Provide the (x, y) coordinate of the cell's center where the given text is located.  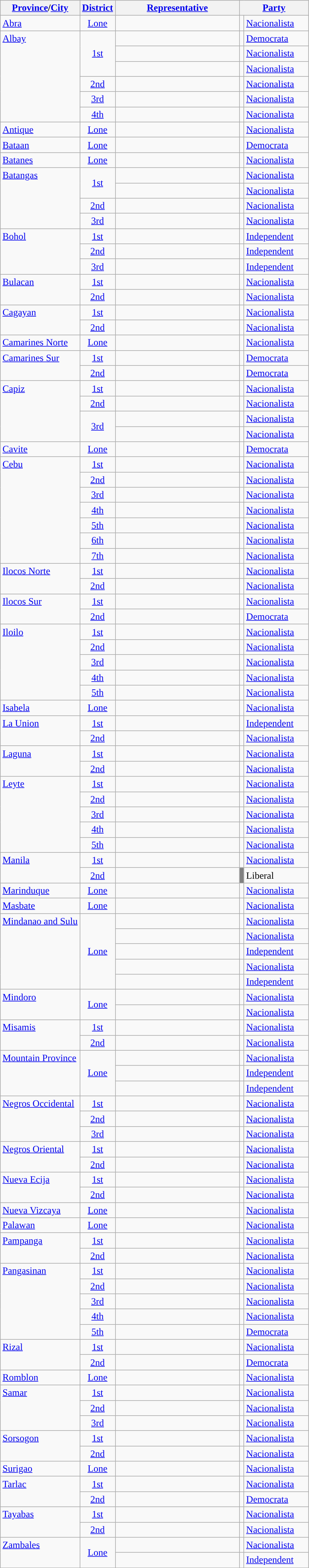
Batangas (40, 198)
Ilocos Sur (40, 609)
Masbate (40, 906)
Party (274, 8)
Camarines Sur (40, 365)
Manila (40, 868)
La Union (40, 731)
Negros Occidental (40, 1119)
Cavite (40, 449)
Leyte (40, 814)
Ilocos Norte (40, 579)
Antique (40, 130)
Batanes (40, 160)
Zambales (40, 1552)
Iloilo (40, 662)
Romblon (40, 1377)
Province/City (40, 8)
Bohol (40, 251)
Isabela (40, 708)
Albay (40, 76)
Pampanga (40, 1248)
Mindoro (40, 1005)
Negros Oriental (40, 1157)
Laguna (40, 761)
Tarlac (40, 1492)
Marinduque (40, 890)
Cagayan (40, 320)
Surigao (40, 1469)
Abra (40, 23)
Bulacan (40, 289)
Cebu (40, 510)
Capiz (40, 411)
Nueva Ecija (40, 1187)
Samar (40, 1408)
7th (98, 556)
Mindanao and Sulu (40, 951)
District (98, 8)
Mountain Province (40, 1073)
Misamis (40, 1035)
Bataan (40, 145)
Camarines Norte (40, 343)
Sorsogon (40, 1446)
Nueva Vizcaya (40, 1210)
Representative (177, 8)
Pangasinan (40, 1301)
6th (98, 541)
Palawan (40, 1225)
Rizal (40, 1355)
Liberal (276, 875)
Tayabas (40, 1522)
